Provide the (x, y) coordinate of the cell's center where the given text is located.  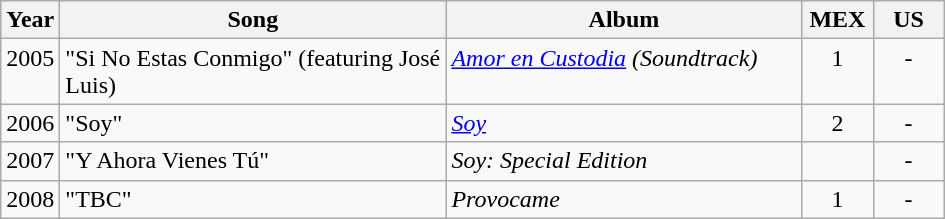
Amor en Custodia (Soundtrack) (624, 72)
Provocame (624, 199)
"TBC" (253, 199)
Soy: Special Edition (624, 161)
2005 (30, 72)
Soy (624, 123)
2007 (30, 161)
2008 (30, 199)
2 (838, 123)
"Soy" (253, 123)
US (908, 20)
Song (253, 20)
Year (30, 20)
"Si No Estas Conmigo" (featuring José Luis) (253, 72)
Album (624, 20)
2006 (30, 123)
MEX (838, 20)
"Y Ahora Vienes Tú" (253, 161)
